Locate the cell with the specified text and output its (X, Y) center coordinate. 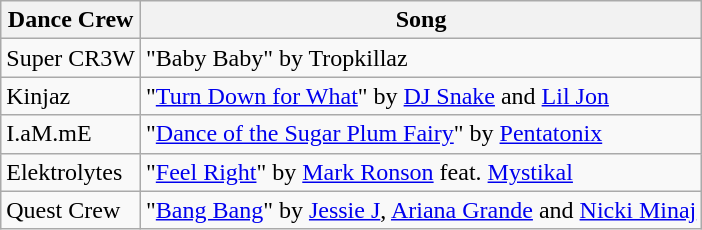
"Bang Bang" by Jessie J, Ariana Grande and Nicki Minaj (420, 210)
Song (420, 20)
Kinjaz (71, 96)
Super CR3W (71, 58)
"Feel Right" by Mark Ronson feat. Mystikal (420, 172)
"Baby Baby" by Tropkillaz (420, 58)
Elektrolytes (71, 172)
I.aM.mE (71, 134)
Dance Crew (71, 20)
"Dance of the Sugar Plum Fairy" by Pentatonix (420, 134)
Quest Crew (71, 210)
"Turn Down for What" by DJ Snake and Lil Jon (420, 96)
